Locate the cell with the specified text and output its (X, Y) center coordinate. 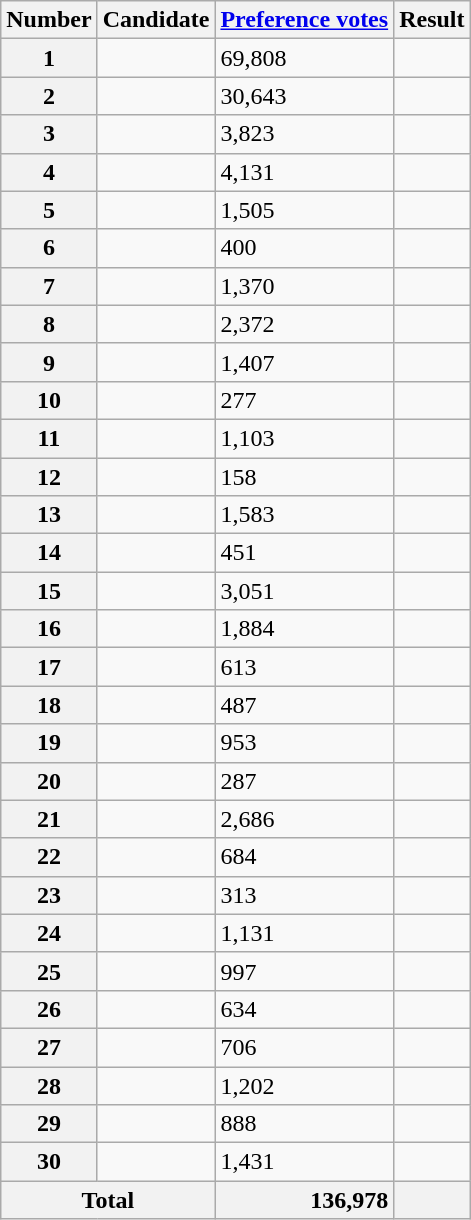
8 (49, 324)
28 (49, 1085)
287 (304, 781)
997 (304, 971)
158 (304, 477)
136,978 (304, 1200)
26 (49, 1009)
3,051 (304, 591)
22 (49, 857)
24 (49, 933)
2,372 (304, 324)
5 (49, 210)
Number (49, 20)
30 (49, 1162)
487 (304, 705)
3,823 (304, 134)
4,131 (304, 172)
2,686 (304, 819)
7 (49, 286)
4 (49, 172)
3 (49, 134)
30,643 (304, 96)
634 (304, 1009)
9 (49, 362)
13 (49, 515)
27 (49, 1047)
277 (304, 400)
1,505 (304, 210)
1,131 (304, 933)
12 (49, 477)
451 (304, 553)
2 (49, 96)
Result (432, 20)
Candidate (156, 20)
11 (49, 438)
1,370 (304, 286)
10 (49, 400)
613 (304, 667)
29 (49, 1124)
6 (49, 248)
1,103 (304, 438)
25 (49, 971)
888 (304, 1124)
1,407 (304, 362)
19 (49, 743)
14 (49, 553)
1,583 (304, 515)
313 (304, 895)
16 (49, 629)
18 (49, 705)
1 (49, 58)
Preference votes (304, 20)
21 (49, 819)
1,202 (304, 1085)
20 (49, 781)
23 (49, 895)
1,431 (304, 1162)
684 (304, 857)
706 (304, 1047)
17 (49, 667)
15 (49, 591)
400 (304, 248)
Total (108, 1200)
1,884 (304, 629)
69,808 (304, 58)
953 (304, 743)
